For the text-containing cell, return its midpoint in [x, y] coordinate format. 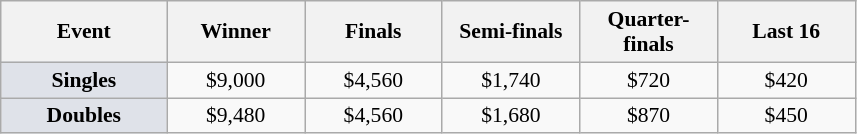
$1,680 [511, 116]
Quarter-finals [649, 32]
Semi-finals [511, 32]
$420 [786, 80]
$450 [786, 116]
$870 [649, 116]
$720 [649, 80]
Singles [84, 80]
Event [84, 32]
Winner [236, 32]
$9,000 [236, 80]
$1,740 [511, 80]
Finals [373, 32]
Doubles [84, 116]
Last 16 [786, 32]
$9,480 [236, 116]
